Return the (X, Y) coordinate for the center point of the cell that contains the specified text.  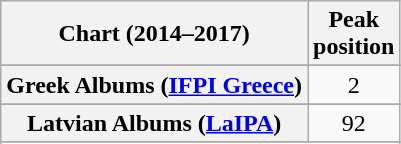
92 (354, 123)
Chart (2014–2017) (154, 34)
Peakposition (354, 34)
2 (354, 85)
Latvian Albums (LaIPA) (154, 123)
Greek Albums (IFPI Greece) (154, 85)
